Capture the cell that displays the provided text and extract its (X, Y) central coordinate. 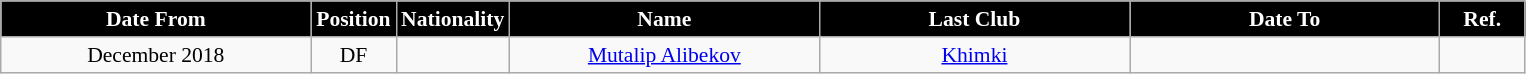
Mutalip Alibekov (664, 55)
Nationality (452, 19)
Date To (1285, 19)
Date From (156, 19)
Name (664, 19)
Last Club (974, 19)
Ref. (1482, 19)
Position (354, 19)
DF (354, 55)
Khimki (974, 55)
December 2018 (156, 55)
